Detect which cell encompasses the target text, then output its (X, Y) center coordinate. 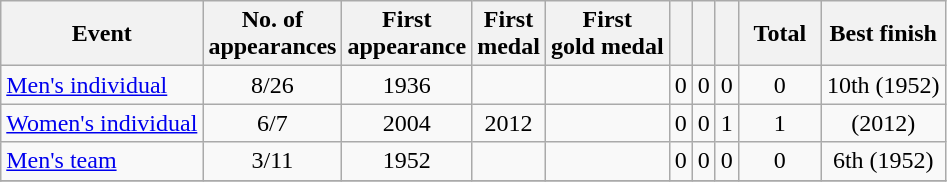
6/7 (272, 123)
Firstappearance (407, 34)
2012 (509, 123)
Men's individual (102, 85)
Event (102, 34)
2004 (407, 123)
Firstmedal (509, 34)
(2012) (883, 123)
Women's individual (102, 123)
10th (1952) (883, 85)
6th (1952) (883, 161)
3/11 (272, 161)
No. ofappearances (272, 34)
8/26 (272, 85)
Men's team (102, 161)
Total (780, 34)
Firstgold medal (607, 34)
1952 (407, 161)
Best finish (883, 34)
1936 (407, 85)
